Locate the cell with the specified text and output its [X, Y] center coordinate. 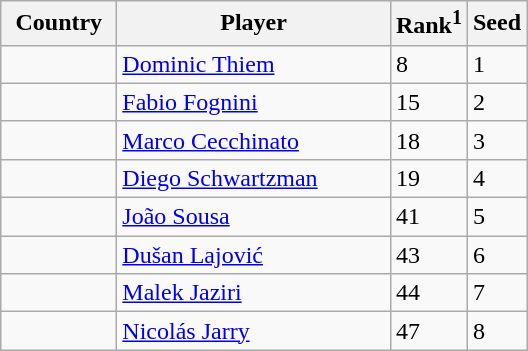
Dušan Lajović [254, 255]
Nicolás Jarry [254, 331]
6 [496, 255]
15 [428, 102]
1 [496, 64]
Country [59, 24]
2 [496, 102]
Fabio Fognini [254, 102]
Malek Jaziri [254, 293]
41 [428, 217]
47 [428, 331]
18 [428, 140]
44 [428, 293]
Player [254, 24]
Seed [496, 24]
19 [428, 178]
Diego Schwartzman [254, 178]
4 [496, 178]
Dominic Thiem [254, 64]
5 [496, 217]
3 [496, 140]
João Sousa [254, 217]
Rank1 [428, 24]
Marco Cecchinato [254, 140]
43 [428, 255]
7 [496, 293]
